Scan for the cell matching the given text and deliver its [X, Y] coordinate at center. 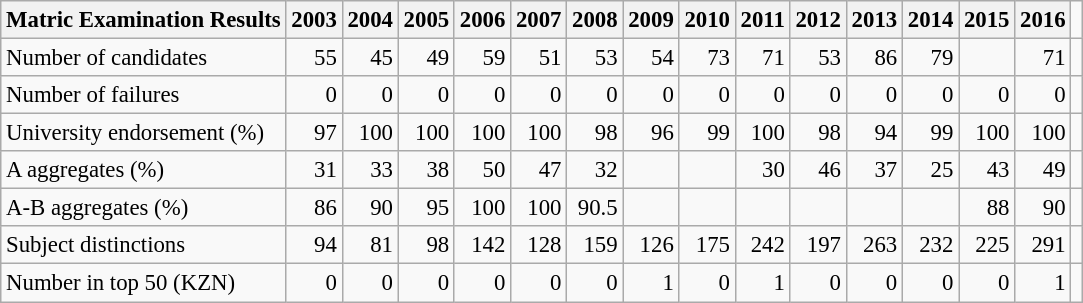
2005 [426, 20]
126 [651, 245]
50 [482, 170]
2015 [987, 20]
291 [1043, 245]
2008 [595, 20]
37 [874, 170]
54 [651, 58]
96 [651, 133]
2003 [314, 20]
2004 [370, 20]
59 [482, 58]
197 [818, 245]
25 [930, 170]
2007 [539, 20]
2014 [930, 20]
30 [762, 170]
55 [314, 58]
Matric Examination Results [144, 20]
159 [595, 245]
2016 [1043, 20]
2012 [818, 20]
225 [987, 245]
73 [707, 58]
88 [987, 208]
46 [818, 170]
38 [426, 170]
242 [762, 245]
2013 [874, 20]
Number in top 50 (KZN) [144, 283]
47 [539, 170]
142 [482, 245]
A-B aggregates (%) [144, 208]
2009 [651, 20]
43 [987, 170]
2006 [482, 20]
95 [426, 208]
Number of failures [144, 95]
128 [539, 245]
81 [370, 245]
175 [707, 245]
Number of candidates [144, 58]
32 [595, 170]
45 [370, 58]
79 [930, 58]
51 [539, 58]
263 [874, 245]
University endorsement (%) [144, 133]
A aggregates (%) [144, 170]
Subject distinctions [144, 245]
2011 [762, 20]
90.5 [595, 208]
232 [930, 245]
31 [314, 170]
2010 [707, 20]
33 [370, 170]
97 [314, 133]
